Detect which cell encompasses the target text, then output its (X, Y) center coordinate. 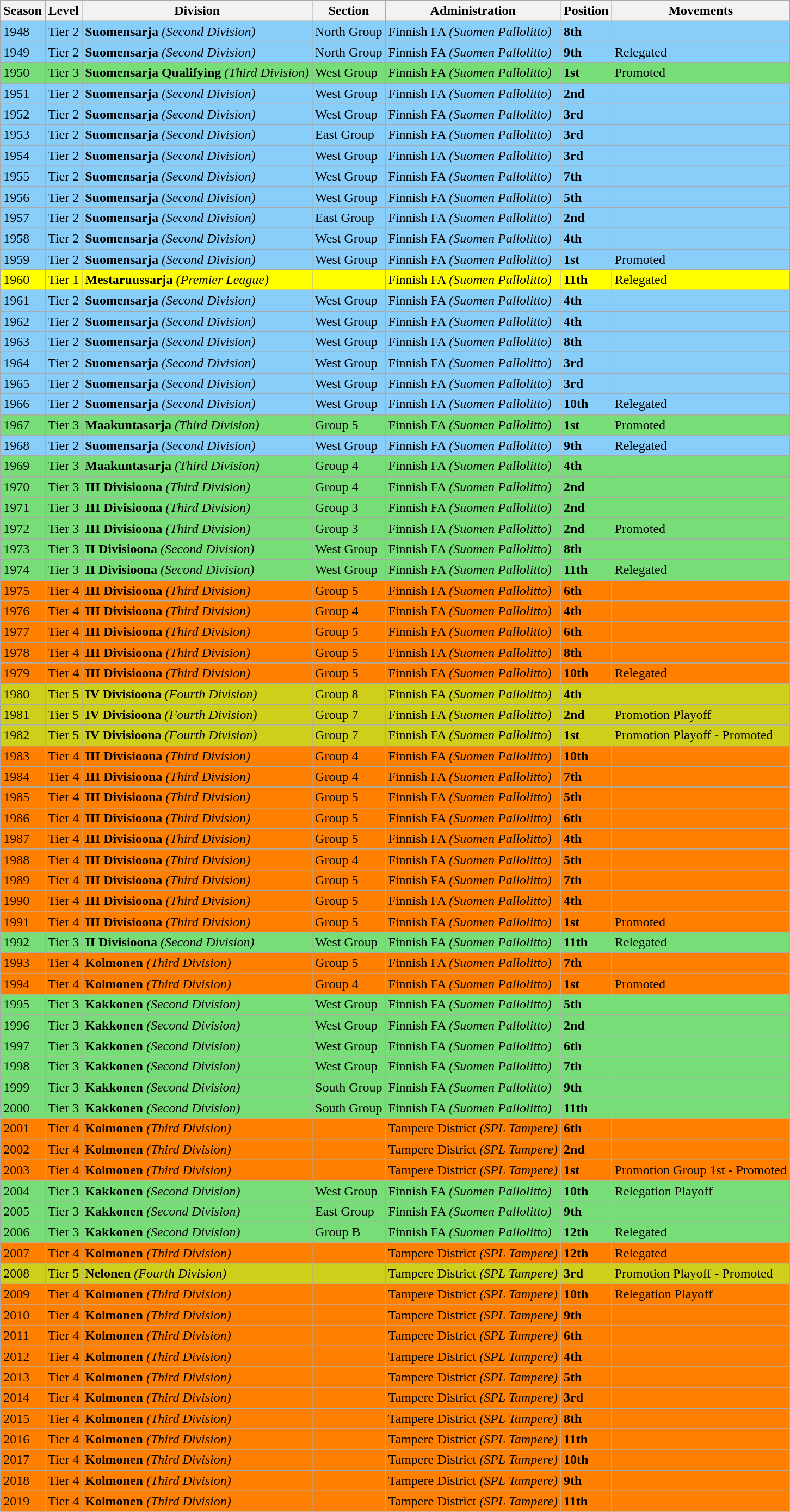
2011 (23, 1336)
2012 (23, 1356)
1993 (23, 963)
1984 (23, 777)
2018 (23, 1480)
2001 (23, 1129)
1950 (23, 73)
1980 (23, 694)
1991 (23, 922)
1968 (23, 445)
1965 (23, 383)
1971 (23, 507)
2010 (23, 1315)
1954 (23, 156)
1948 (23, 32)
Group B (349, 1232)
1978 (23, 653)
1951 (23, 94)
1952 (23, 114)
1958 (23, 238)
Suomensarja Qualifying (Third Division) (197, 73)
1979 (23, 673)
Season (23, 11)
Administration (473, 11)
2014 (23, 1398)
1974 (23, 569)
1976 (23, 611)
1977 (23, 632)
1972 (23, 528)
2006 (23, 1232)
1970 (23, 487)
1969 (23, 466)
Section (349, 11)
1998 (23, 1067)
Division (197, 11)
2004 (23, 1191)
2002 (23, 1149)
1999 (23, 1087)
1996 (23, 1025)
2016 (23, 1439)
1955 (23, 176)
1961 (23, 301)
Mestaruussarja (Premier League) (197, 280)
1957 (23, 218)
1994 (23, 984)
2019 (23, 1501)
1992 (23, 943)
Movements (701, 11)
1982 (23, 735)
2005 (23, 1211)
1986 (23, 818)
1988 (23, 859)
2015 (23, 1418)
Nelonen (Fourth Division) (197, 1274)
1989 (23, 880)
2017 (23, 1460)
1973 (23, 549)
1960 (23, 280)
1985 (23, 797)
Position (586, 11)
1975 (23, 590)
2003 (23, 1170)
1953 (23, 135)
1987 (23, 839)
Level (63, 11)
Tier 1 (63, 280)
1990 (23, 901)
Group 8 (349, 694)
2000 (23, 1108)
1967 (23, 425)
1983 (23, 756)
1964 (23, 363)
1966 (23, 404)
1959 (23, 259)
1949 (23, 52)
Promotion Group 1st - Promoted (701, 1170)
Promotion Playoff (701, 715)
1962 (23, 321)
1963 (23, 342)
1997 (23, 1046)
1995 (23, 1005)
2007 (23, 1253)
1981 (23, 715)
2013 (23, 1377)
2009 (23, 1294)
1956 (23, 197)
2008 (23, 1274)
